Capture the cell that displays the provided text and extract its [x, y] central coordinate. 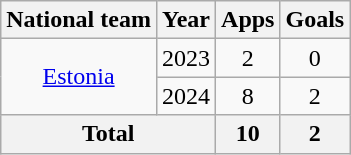
8 [248, 96]
National team [79, 20]
Apps [248, 20]
0 [315, 58]
Goals [315, 20]
2023 [186, 58]
Total [108, 134]
Year [186, 20]
Estonia [79, 77]
2024 [186, 96]
10 [248, 134]
